Provide the [X, Y] coordinate of the cell's center where the given text is located.  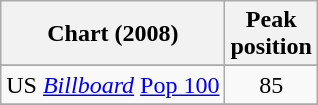
Peakposition [271, 34]
Chart (2008) [113, 34]
US Billboard Pop 100 [113, 85]
85 [271, 85]
